Return the (X, Y) coordinate for the center point of the cell that contains the specified text.  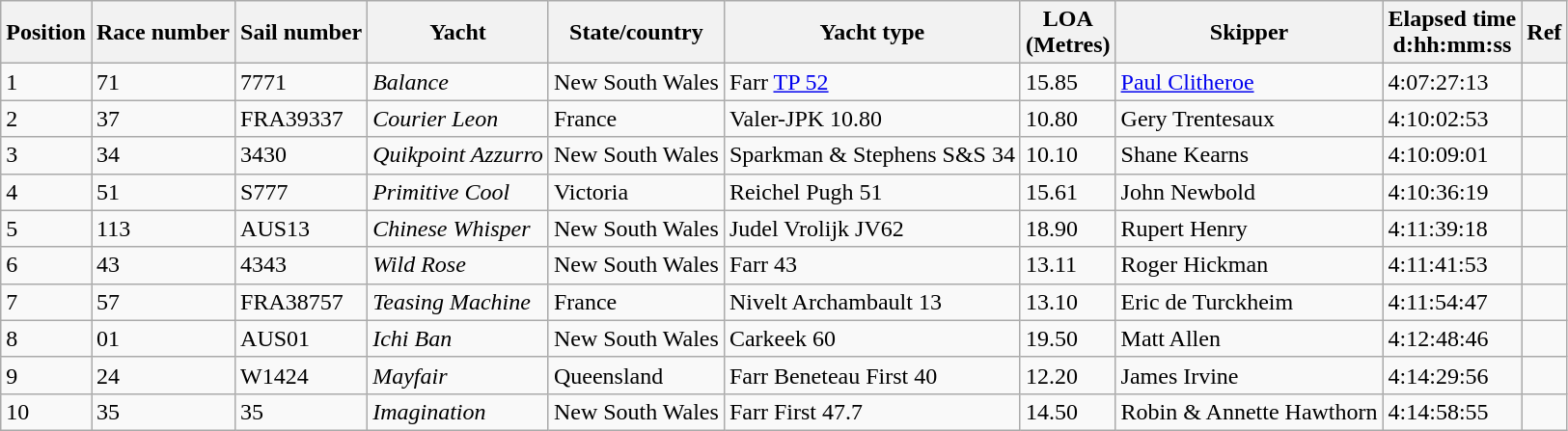
Roger Hickman (1249, 265)
Chinese Whisper (458, 229)
Position (46, 33)
9 (46, 375)
01 (162, 338)
57 (162, 302)
10.80 (1067, 119)
4:11:39:18 (1452, 229)
3430 (301, 155)
Wild Rose (458, 265)
71 (162, 82)
Yacht (458, 33)
4343 (301, 265)
S777 (301, 192)
8 (46, 338)
Matt Allen (1249, 338)
Farr TP 52 (872, 82)
Imagination (458, 412)
4:10:02:53 (1452, 119)
Teasing Machine (458, 302)
Balance (458, 82)
18.90 (1067, 229)
4:11:54:47 (1452, 302)
4:07:27:13 (1452, 82)
4:10:36:19 (1452, 192)
19.50 (1067, 338)
Mayfair (458, 375)
Skipper (1249, 33)
W1424 (301, 375)
Gery Trentesaux (1249, 119)
24 (162, 375)
Ref (1544, 33)
State/country (636, 33)
Shane Kearns (1249, 155)
51 (162, 192)
1 (46, 82)
7 (46, 302)
Primitive Cool (458, 192)
Judel Vrolijk JV62 (872, 229)
12.20 (1067, 375)
37 (162, 119)
AUS13 (301, 229)
Eric de Turckheim (1249, 302)
Nivelt Archambault 13 (872, 302)
Reichel Pugh 51 (872, 192)
Race number (162, 33)
Valer-JPK 10.80 (872, 119)
James Irvine (1249, 375)
Robin & Annette Hawthorn (1249, 412)
7771 (301, 82)
4:10:09:01 (1452, 155)
4:12:48:46 (1452, 338)
Ichi Ban (458, 338)
FRA39337 (301, 119)
AUS01 (301, 338)
4:14:29:56 (1452, 375)
Farr Beneteau First 40 (872, 375)
Carkeek 60 (872, 338)
Queensland (636, 375)
43 (162, 265)
10 (46, 412)
Farr 43 (872, 265)
LOA (Metres) (1067, 33)
14.50 (1067, 412)
Victoria (636, 192)
FRA38757 (301, 302)
Sparkman & Stephens S&S 34 (872, 155)
34 (162, 155)
113 (162, 229)
4:14:58:55 (1452, 412)
Elapsed time d:hh:mm:ss (1452, 33)
4:11:41:53 (1452, 265)
Farr First 47.7 (872, 412)
Paul Clitheroe (1249, 82)
Courier Leon (458, 119)
15.61 (1067, 192)
10.10 (1067, 155)
13.11 (1067, 265)
15.85 (1067, 82)
Quikpoint Azzurro (458, 155)
Rupert Henry (1249, 229)
13.10 (1067, 302)
6 (46, 265)
2 (46, 119)
4 (46, 192)
John Newbold (1249, 192)
5 (46, 229)
3 (46, 155)
Yacht type (872, 33)
Sail number (301, 33)
